Output the [x, y] coordinate of the center of the cell containing the given text.  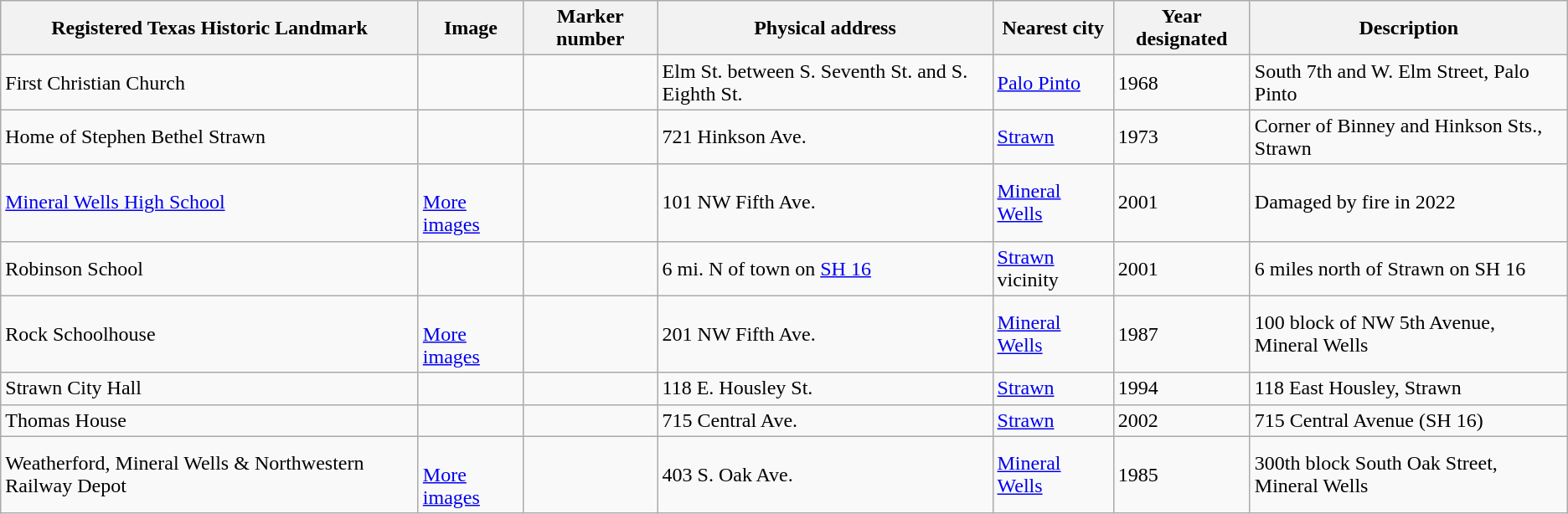
201 NW Fifth Ave. [825, 334]
Description [1409, 28]
Strawn vicinity [1053, 268]
Weatherford, Mineral Wells & Northwestern Railway Depot [209, 475]
Thomas House [209, 420]
1987 [1181, 334]
300th block South Oak Street, Mineral Wells [1409, 475]
Nearest city [1053, 28]
Palo Pinto [1053, 82]
Strawn City Hall [209, 388]
1985 [1181, 475]
2002 [1181, 420]
101 NW Fifth Ave. [825, 203]
Registered Texas Historic Landmark [209, 28]
Mineral Wells High School [209, 203]
First Christian Church [209, 82]
118 East Housley, Strawn [1409, 388]
6 mi. N of town on SH 16 [825, 268]
715 Central Avenue (SH 16) [1409, 420]
Rock Schoolhouse [209, 334]
Home of Stephen Bethel Strawn [209, 137]
721 Hinkson Ave. [825, 137]
100 block of NW 5th Avenue, Mineral Wells [1409, 334]
Corner of Binney and Hinkson Sts., Strawn [1409, 137]
1968 [1181, 82]
Physical address [825, 28]
Marker number [591, 28]
Robinson School [209, 268]
1994 [1181, 388]
118 E. Housley St. [825, 388]
6 miles north of Strawn on SH 16 [1409, 268]
Elm St. between S. Seventh St. and S. Eighth St. [825, 82]
715 Central Ave. [825, 420]
1973 [1181, 137]
South 7th and W. Elm Street, Palo Pinto [1409, 82]
Damaged by fire in 2022 [1409, 203]
Year designated [1181, 28]
Image [471, 28]
403 S. Oak Ave. [825, 475]
